Extract the [x, y] coordinate from the center of the cell holding the provided text.  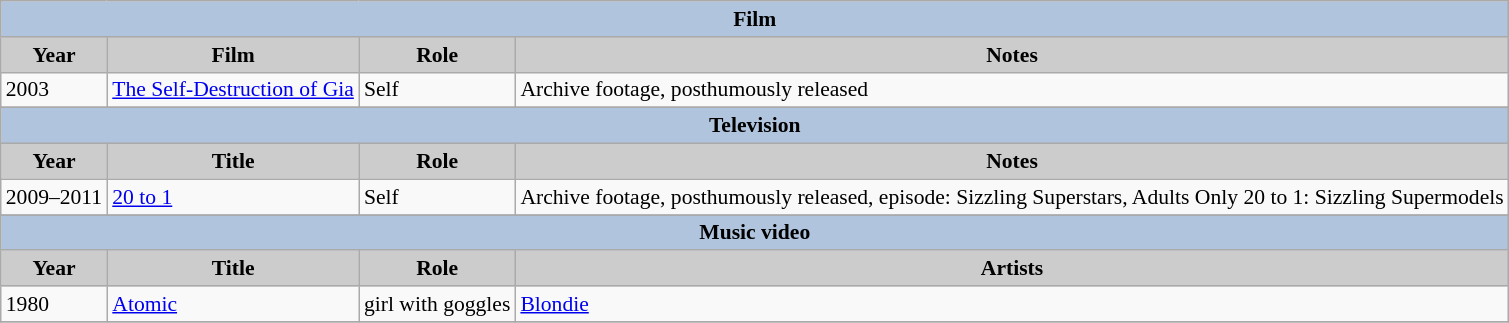
Archive footage, posthumously released [1012, 90]
Archive footage, posthumously released, episode: Sizzling Superstars, Adults Only 20 to 1: Sizzling Supermodels [1012, 197]
2009–2011 [54, 197]
Music video [755, 233]
Television [755, 126]
2003 [54, 90]
Blondie [1012, 304]
Artists [1012, 269]
The Self-Destruction of Gia [233, 90]
20 to 1 [233, 197]
girl with goggles [437, 304]
Atomic [233, 304]
1980 [54, 304]
